Pinpoint the cell where the given text exists, returning its (X, Y) midpoint coordinate. 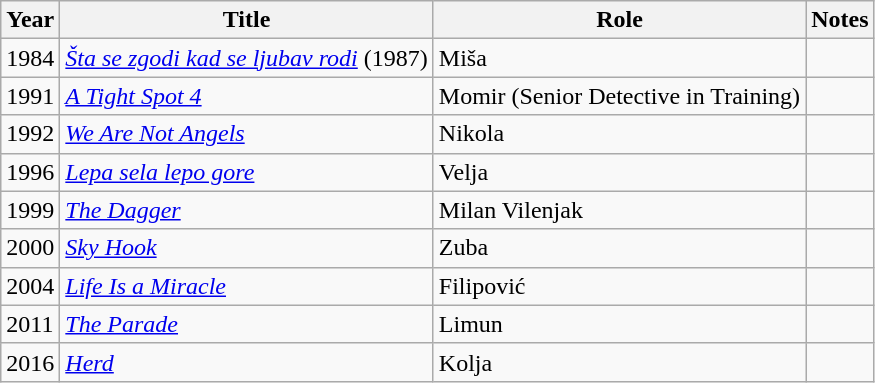
Nikola (619, 134)
Velja (619, 172)
We Are Not Angels (246, 134)
2016 (30, 362)
1992 (30, 134)
Notes (840, 20)
Title (246, 20)
2000 (30, 248)
The Dagger (246, 210)
Šta se zgodi kad se ljubav rodi (1987) (246, 58)
Life Is a Miracle (246, 286)
1996 (30, 172)
2004 (30, 286)
2011 (30, 324)
1984 (30, 58)
Limun (619, 324)
Lepa sela lepo gore (246, 172)
Sky Hook (246, 248)
Filipović (619, 286)
Momir (Senior Detective in Training) (619, 96)
Kolja (619, 362)
1999 (30, 210)
1991 (30, 96)
Miša (619, 58)
Milan Vilenjak (619, 210)
Zuba (619, 248)
A Tight Spot 4 (246, 96)
Herd (246, 362)
Year (30, 20)
Role (619, 20)
The Parade (246, 324)
